Return the [x, y] coordinate for the center point of the cell that contains the specified text.  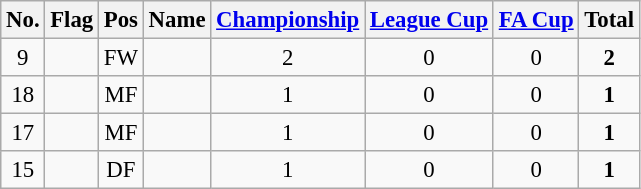
Total [609, 20]
No. [23, 20]
Championship [288, 20]
FW [122, 58]
FA Cup [536, 20]
9 [23, 58]
League Cup [428, 20]
18 [23, 95]
Pos [122, 20]
Name [177, 20]
DF [122, 170]
Flag [72, 20]
15 [23, 170]
17 [23, 133]
